Provide the [x, y] coordinate of the cell's center where the given text is located.  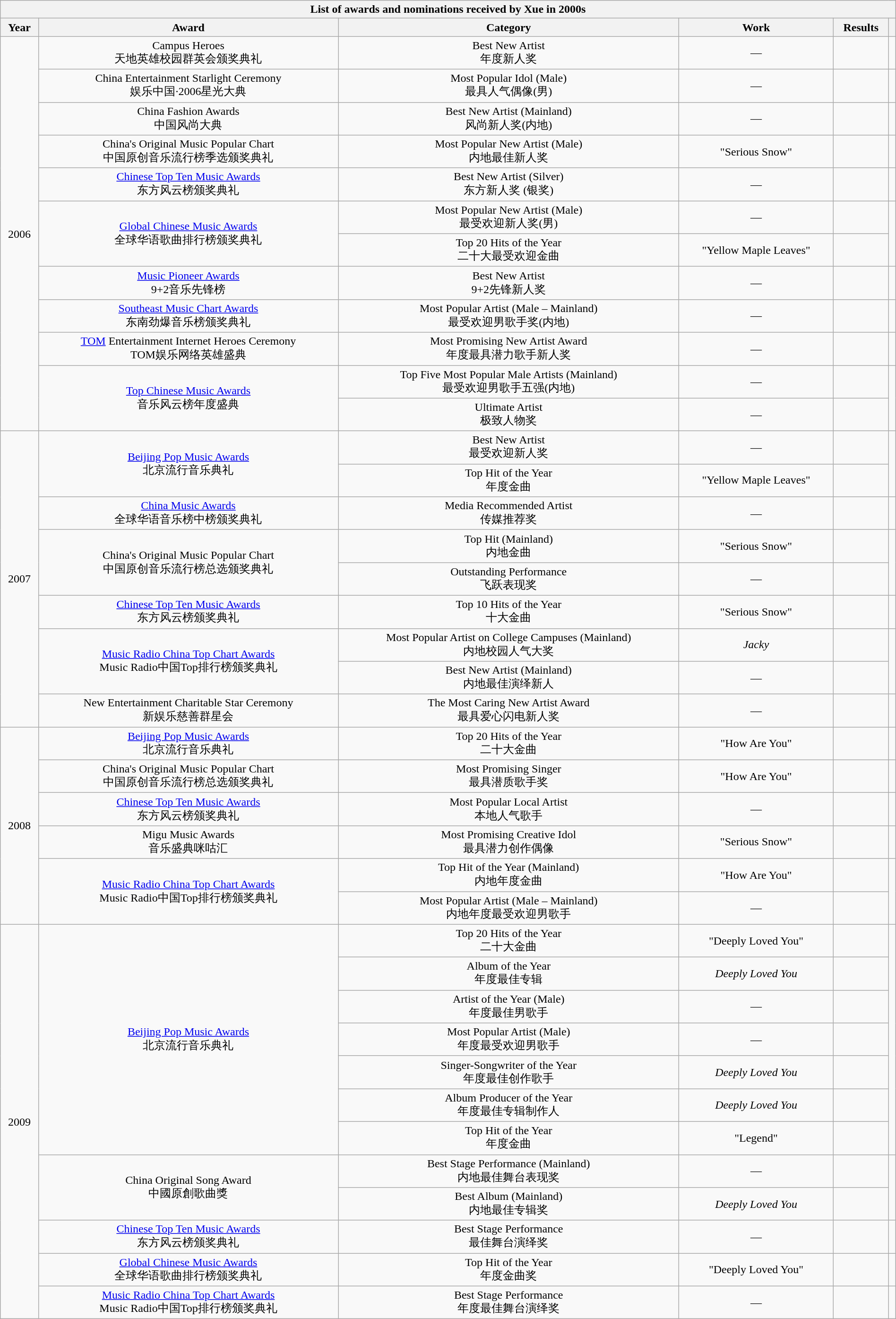
Southeast Music Chart Awards东南劲爆音乐榜颁奖典礼 [188, 316]
Most Popular Artist (Male – Mainland)最受欢迎男歌手奖(内地) [508, 316]
Best Stage Performance (Mainland)内地最佳舞台表现奖 [508, 1171]
Most Promising New Artist Award年度最具潜力歌手新人奖 [508, 349]
Best New Artist (Mainland)内地最佳演绎新人 [508, 678]
Singer-Songwriter of the Year年度最佳创作歌手 [508, 1072]
TOM Entertainment Internet Heroes CeremonyTOM娱乐网络英雄盛典 [188, 349]
Top 20 Hits of the Year二十大最受欢迎金曲 [508, 250]
2006 [19, 234]
Jacky [756, 645]
Best Stage Performance年度最佳舞台演绎奖 [508, 1302]
China's Original Music Popular Chart中国原创音乐流行榜季选颁奖典礼 [188, 152]
Category [508, 27]
The Most Caring New Artist Award最具爱心闪电新人奖 [508, 711]
Most Popular Artist (Male – Mainland)内地年度最受欢迎男歌手 [508, 908]
Music Pioneer Awards9+2音乐先锋榜 [188, 283]
China Original Song Award中國原創歌曲獎 [188, 1188]
Year [19, 27]
Award [188, 27]
Best New Artist最受欢迎新人奖 [508, 448]
Best Album (Mainland)内地最佳专辑奖 [508, 1204]
Most Popular Artist on College Campuses (Mainland)内地校园人气大奖 [508, 645]
Best New Artist (Mainland)风尚新人奖(内地) [508, 119]
Most Popular Idol (Male)最具人气偶像(男) [508, 86]
China Fashion Awards中国风尚大典 [188, 119]
Best New Artist (Silver)东方新人奖 (银奖) [508, 184]
Most Popular New Artist (Male)内地最佳新人奖 [508, 152]
Top 10 Hits of the Year十大金曲 [508, 612]
2007 [19, 579]
Campus Heroes天地英雄校园群英会颁奖典礼 [188, 53]
Album of the Year年度最佳专辑 [508, 974]
China Entertainment Starlight Ceremony娱乐中国·2006星光大典 [188, 86]
China Music Awards全球华语音乐榜中榜颁奖典礼 [188, 513]
List of awards and nominations received by Xue in 2000s [448, 9]
Top Hit of the Year年度金曲奖 [508, 1270]
Most Popular Artist (Male)年度最受欢迎男歌手 [508, 1040]
Best Stage Performance最佳舞台演绎奖 [508, 1237]
New Entertainment Charitable Star Ceremony新娱乐慈善群星会 [188, 711]
Top Hit of the Year (Mainland)内地年度金曲 [508, 875]
Artist of the Year (Male)年度最佳男歌手 [508, 1007]
Outstanding Performance飞跃表现奖 [508, 579]
Migu Music Awards音乐盛典咪咕汇 [188, 842]
Top Hit (Mainland)内地金曲 [508, 546]
Top Five Most Popular Male Artists (Mainland)最受欢迎男歌手五强(内地) [508, 382]
2009 [19, 1121]
Top Chinese Music Awards音乐风云榜年度盛典 [188, 398]
Most Popular Local Artist本地人气歌手 [508, 809]
Most Promising Creative Idol最具潜力创作偶像 [508, 842]
Most Promising Singer最具潜质歌手奖 [508, 776]
Ultimate Artist极致人物奖 [508, 415]
"Legend" [756, 1138]
Most Popular New Artist (Male)最受欢迎新人奖(男) [508, 217]
Album Producer of the Year年度最佳专辑制作人 [508, 1105]
Media Recommended Artist传媒推荐奖 [508, 513]
Best New Artist年度新人奖 [508, 53]
Best New Artist9+2先锋新人奖 [508, 283]
Work [756, 27]
Results [861, 27]
2008 [19, 825]
